From the cell containing the given text, extract its center point as (X, Y) coordinate. 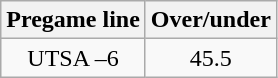
UTSA –6 (74, 58)
45.5 (210, 58)
Pregame line (74, 20)
Over/under (210, 20)
